For the text-containing cell, return its midpoint in (x, y) coordinate format. 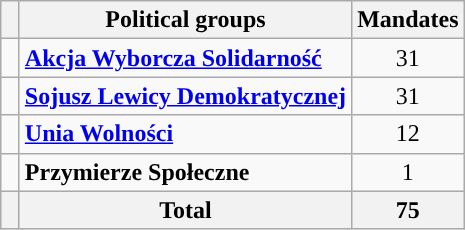
1 (408, 172)
Political groups (185, 20)
Mandates (408, 20)
Total (185, 210)
Przymierze Społeczne (185, 172)
Sojusz Lewicy Demokratycznej (185, 96)
Unia Wolności (185, 134)
75 (408, 210)
Akcja Wyborcza Solidarność (185, 58)
12 (408, 134)
